Extract the (x, y) coordinate from the center of the cell holding the provided text.  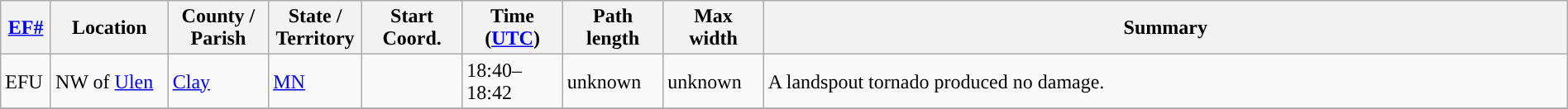
EFU (26, 81)
EF# (26, 28)
State / Territory (316, 28)
County / Parish (218, 28)
Start Coord. (412, 28)
Summary (1165, 28)
Path length (612, 28)
Time (UTC) (513, 28)
18:40–18:42 (513, 81)
A landspout tornado produced no damage. (1165, 81)
Location (109, 28)
MN (316, 81)
Max width (713, 28)
NW of Ulen (109, 81)
Clay (218, 81)
